Find where the given text appears and provide that cell's center as (X, Y) coordinate. 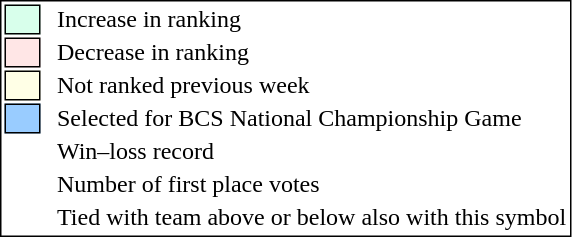
Decrease in ranking (312, 53)
Selected for BCS National Championship Game (312, 119)
Not ranked previous week (312, 85)
Tied with team above or below also with this symbol (312, 217)
Win–loss record (312, 151)
Number of first place votes (312, 185)
Increase in ranking (312, 19)
